Scan for the cell matching the given text and deliver its [x, y] coordinate at center. 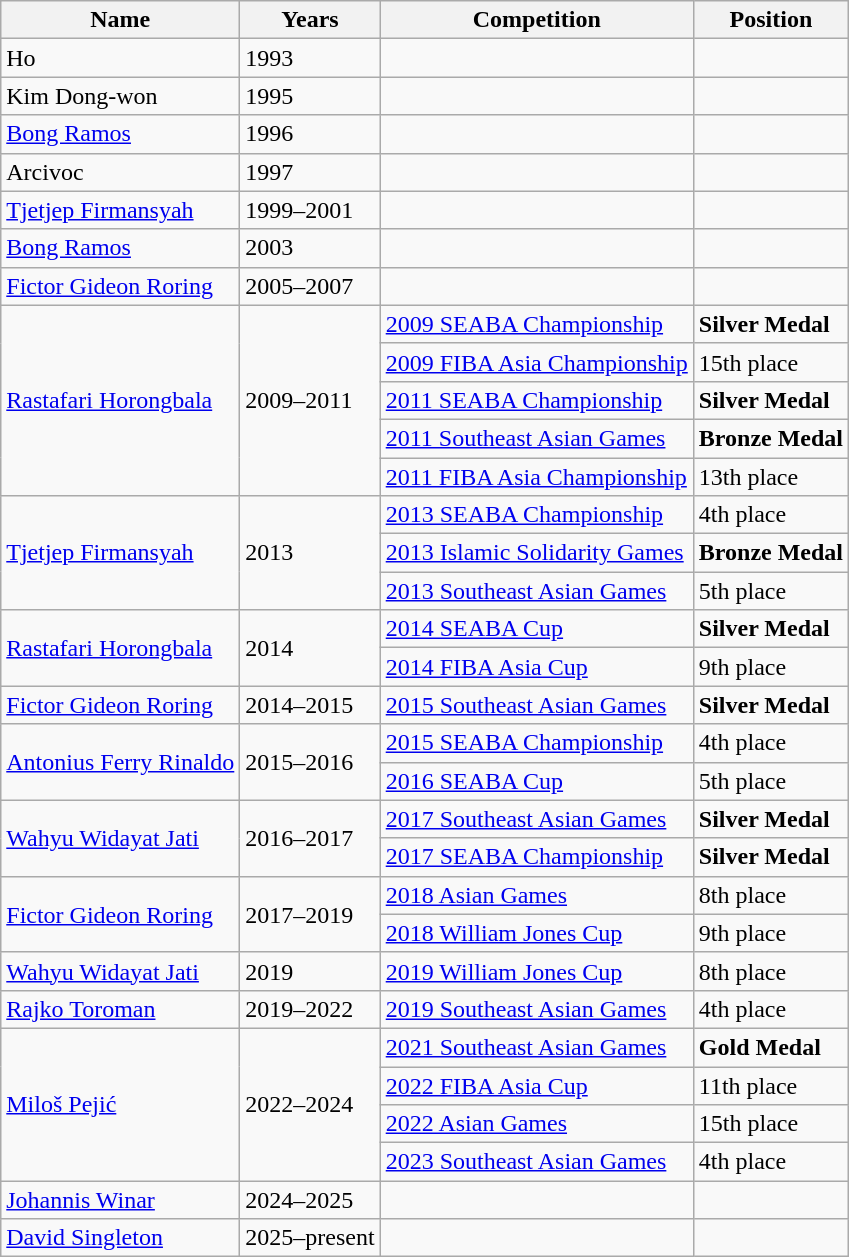
Years [310, 20]
Antonius Ferry Rinaldo [120, 762]
David Singleton [120, 1238]
2022 FIBA Asia Cup [536, 1085]
2017–2019 [310, 914]
Johannis Winar [120, 1200]
11th place [770, 1085]
Arcivoc [120, 172]
2019 William Jones Cup [536, 971]
13th place [770, 477]
2013 SEABA Championship [536, 515]
2014 [310, 648]
2018 Asian Games [536, 895]
2019–2022 [310, 1009]
2023 Southeast Asian Games [536, 1162]
2014 FIBA Asia Cup [536, 667]
Kim Dong-won [120, 96]
2017 SEABA Championship [536, 857]
Position [770, 20]
1995 [310, 96]
2025–present [310, 1238]
2015 Southeast Asian Games [536, 705]
1993 [310, 58]
1997 [310, 172]
2019 [310, 971]
Name [120, 20]
2013 Islamic Solidarity Games [536, 553]
2016 SEABA Cup [536, 781]
2021 Southeast Asian Games [536, 1047]
Ho [120, 58]
Rajko Toroman [120, 1009]
2016–2017 [310, 838]
2015–2016 [310, 762]
2017 Southeast Asian Games [536, 819]
1999–2001 [310, 210]
Gold Medal [770, 1047]
2011 SEABA Championship [536, 400]
2013 [310, 553]
Miloš Pejić [120, 1104]
2011 FIBA Asia Championship [536, 477]
2009–2011 [310, 400]
2014 SEABA Cup [536, 629]
Competition [536, 20]
2018 William Jones Cup [536, 933]
2009 SEABA Championship [536, 324]
2009 FIBA Asia Championship [536, 362]
2024–2025 [310, 1200]
2011 Southeast Asian Games [536, 438]
2005–2007 [310, 286]
1996 [310, 134]
2003 [310, 248]
2013 Southeast Asian Games [536, 591]
2022 Asian Games [536, 1124]
2019 Southeast Asian Games [536, 1009]
2014–2015 [310, 705]
2015 SEABA Championship [536, 743]
2022–2024 [310, 1104]
